Pinpoint the cell where the given text exists, returning its (x, y) midpoint coordinate. 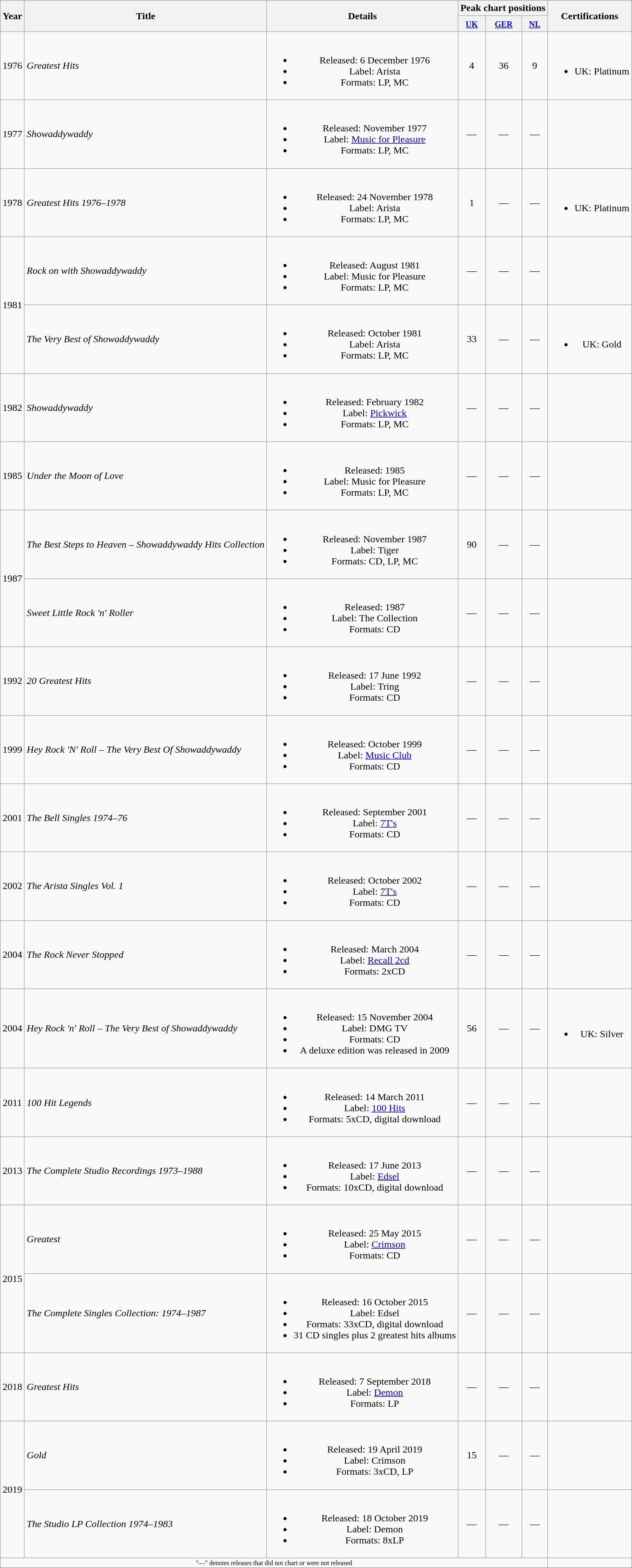
Released: 16 October 2015Label: EdselFormats: 33xCD, digital download31 CD singles plus 2 greatest hits albums (362, 1313)
33 (472, 339)
Title (146, 16)
1977 (12, 134)
The Best Steps to Heaven – Showaddywaddy Hits Collection (146, 544)
Released: 1987Label: The CollectionFormats: CD (362, 612)
Gold (146, 1455)
56 (472, 1029)
Released: 1985Label: Music for PleasureFormats: LP, MC (362, 476)
Released: 15 November 2004Label: DMG TVFormats: CDA deluxe edition was released in 2009 (362, 1029)
Released: October 1999Label: Music ClubFormats: CD (362, 750)
1981 (12, 305)
Certifications (590, 16)
1978 (12, 202)
4 (472, 65)
Released: 24 November 1978Label: AristaFormats: LP, MC (362, 202)
1992 (12, 681)
The Rock Never Stopped (146, 954)
1999 (12, 750)
Released: 18 October 2019Label: DemonFormats: 8xLP (362, 1523)
Hey Rock 'n' Roll – The Very Best of Showaddywaddy (146, 1029)
Released: March 2004Label: Recall 2cdFormats: 2xCD (362, 954)
Year (12, 16)
The Studio LP Collection 1974–1983 (146, 1523)
Hey Rock 'N' Roll – The Very Best Of Showaddywaddy (146, 750)
2019 (12, 1489)
Released: 19 April 2019Label: CrimsonFormats: 3xCD, LP (362, 1455)
Released: October 2002Label: 7T'sFormats: CD (362, 887)
1982 (12, 408)
UK (472, 24)
2001 (12, 818)
The Complete Singles Collection: 1974–1987 (146, 1313)
20 Greatest Hits (146, 681)
15 (472, 1455)
Peak chart positions (503, 8)
2011 (12, 1103)
Rock on with Showaddywaddy (146, 271)
2013 (12, 1171)
2002 (12, 887)
The Bell Singles 1974–76 (146, 818)
Greatest (146, 1239)
1 (472, 202)
36 (504, 65)
1987 (12, 578)
The Arista Singles Vol. 1 (146, 887)
The Complete Studio Recordings 1973–1988 (146, 1171)
UK: Gold (590, 339)
1976 (12, 65)
1985 (12, 476)
Released: September 2001Label: 7T'sFormats: CD (362, 818)
Released: November 1977Label: Music for PleasureFormats: LP, MC (362, 134)
Released: 25 May 2015Label: CrimsonFormats: CD (362, 1239)
UK: Silver (590, 1029)
Released: 17 June 1992Label: TringFormats: CD (362, 681)
9 (535, 65)
NL (535, 24)
Released: 6 December 1976Label: AristaFormats: LP, MC (362, 65)
Released: 17 June 2013Label: EdselFormats: 10xCD, digital download (362, 1171)
The Very Best of Showaddywaddy (146, 339)
Released: 14 March 2011Label: 100 HitsFormats: 5xCD, digital download (362, 1103)
2015 (12, 1279)
Details (362, 16)
Released: November 1987Label: TigerFormats: CD, LP, MC (362, 544)
2018 (12, 1387)
Released: 7 September 2018Label: DemonFormats: LP (362, 1387)
90 (472, 544)
Greatest Hits 1976–1978 (146, 202)
Sweet Little Rock 'n' Roller (146, 612)
Released: February 1982Label: PickwickFormats: LP, MC (362, 408)
Under the Moon of Love (146, 476)
100 Hit Legends (146, 1103)
"—" denotes releases that did not chart or were not released (274, 1563)
Released: August 1981Label: Music for PleasureFormats: LP, MC (362, 271)
Released: October 1981Label: AristaFormats: LP, MC (362, 339)
GER (504, 24)
